Scan for the cell matching the given text and deliver its (X, Y) coordinate at center. 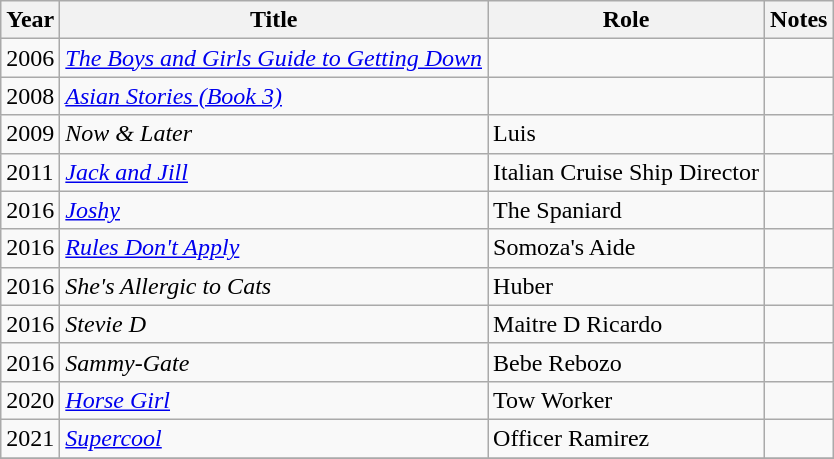
Jack and Jill (274, 172)
2008 (30, 96)
Somoza's Aide (626, 248)
The Boys and Girls Guide to Getting Down (274, 58)
Stevie D (274, 324)
Bebe Rebozo (626, 362)
Supercool (274, 438)
Asian Stories (Book 3) (274, 96)
Joshy (274, 210)
2006 (30, 58)
Rules Don't Apply (274, 248)
Year (30, 20)
Now & Later (274, 134)
2020 (30, 400)
She's Allergic to Cats (274, 286)
The Spaniard (626, 210)
Sammy-Gate (274, 362)
Role (626, 20)
Officer Ramirez (626, 438)
2009 (30, 134)
2021 (30, 438)
Italian Cruise Ship Director (626, 172)
Horse Girl (274, 400)
Title (274, 20)
Maitre D Ricardo (626, 324)
Luis (626, 134)
Notes (799, 20)
Huber (626, 286)
2011 (30, 172)
Tow Worker (626, 400)
